Capture the cell that displays the provided text and extract its [x, y] central coordinate. 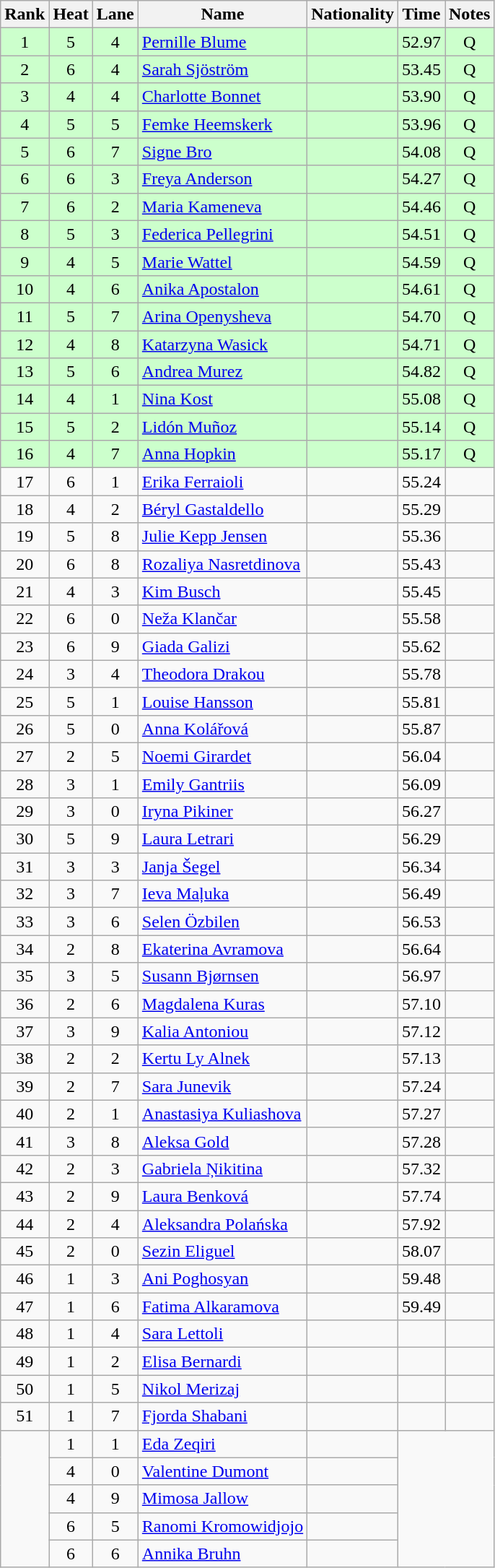
35 [25, 976]
Sezin Eliguel [222, 1252]
Marie Wattel [222, 261]
43 [25, 1196]
Fjorda Shabani [222, 1416]
Béryl Gastaldello [222, 509]
55.29 [421, 509]
Selen Özbilen [222, 922]
32 [25, 894]
Notes [469, 14]
56.97 [421, 976]
57.13 [421, 1059]
Sara Junevik [222, 1086]
54.61 [421, 289]
20 [25, 564]
54.82 [421, 372]
Ani Poghosyan [222, 1279]
Laura Benková [222, 1196]
Elisa Bernardi [222, 1361]
19 [25, 537]
16 [25, 454]
Aleksandra Polańska [222, 1224]
55.45 [421, 592]
33 [25, 922]
27 [25, 756]
37 [25, 1031]
Lidón Muñoz [222, 427]
41 [25, 1141]
Anika Apostalon [222, 289]
Rozaliya Nasretdinova [222, 564]
57.12 [421, 1031]
49 [25, 1361]
56.27 [421, 812]
15 [25, 427]
Sara Lettoli [222, 1334]
42 [25, 1169]
23 [25, 646]
44 [25, 1224]
34 [25, 949]
Maria Kameneva [222, 207]
Nina Kost [222, 399]
Noemi Girardet [222, 756]
55.14 [421, 427]
Name [222, 14]
39 [25, 1086]
Pernille Blume [222, 42]
55.08 [421, 399]
17 [25, 482]
Erika Ferraioli [222, 482]
56.49 [421, 894]
48 [25, 1334]
24 [25, 674]
Mimosa Jallow [222, 1499]
Time [421, 14]
38 [25, 1059]
47 [25, 1307]
Charlotte Bonnet [222, 97]
54.70 [421, 316]
59.48 [421, 1279]
Magdalena Kuras [222, 1004]
36 [25, 1004]
Lane [115, 14]
22 [25, 619]
57.24 [421, 1086]
57.32 [421, 1169]
30 [25, 839]
29 [25, 812]
Anastasiya Kuliashova [222, 1114]
53.45 [421, 69]
58.07 [421, 1252]
Louise Hansson [222, 701]
54.08 [421, 152]
53.90 [421, 97]
Theodora Drakou [222, 674]
Andrea Murez [222, 372]
Eda Zeqiri [222, 1444]
Annika Bruhn [222, 1554]
45 [25, 1252]
Nikol Merizaj [222, 1389]
Laura Letrari [222, 839]
57.28 [421, 1141]
46 [25, 1279]
14 [25, 399]
Sarah Sjöström [222, 69]
Anna Kolářová [222, 729]
Femke Heemskerk [222, 124]
Kim Busch [222, 592]
Kalia Antoniou [222, 1031]
Julie Kepp Jensen [222, 537]
Rank [25, 14]
52.97 [421, 42]
Anna Hopkin [222, 454]
55.81 [421, 701]
56.53 [421, 922]
Neža Klančar [222, 619]
54.46 [421, 207]
54.27 [421, 179]
59.49 [421, 1307]
50 [25, 1389]
56.34 [421, 867]
Heat [71, 14]
13 [25, 372]
Gabriela Ņikitina [222, 1169]
56.29 [421, 839]
Ranomi Kromowidjojo [222, 1526]
Freya Anderson [222, 179]
Iryna Pikiner [222, 812]
Kertu Ly Alnek [222, 1059]
55.24 [421, 482]
57.92 [421, 1224]
54.71 [421, 345]
Arina Openysheva [222, 316]
57.74 [421, 1196]
Giada Galizi [222, 646]
28 [25, 784]
57.10 [421, 1004]
25 [25, 701]
Federica Pellegrini [222, 234]
55.17 [421, 454]
Valentine Dumont [222, 1471]
11 [25, 316]
Fatima Alkaramova [222, 1307]
55.78 [421, 674]
51 [25, 1416]
56.04 [421, 756]
55.43 [421, 564]
Signe Bro [222, 152]
40 [25, 1114]
54.51 [421, 234]
31 [25, 867]
Nationality [353, 14]
Ieva Maļuka [222, 894]
Ekaterina Avramova [222, 949]
56.64 [421, 949]
10 [25, 289]
18 [25, 509]
55.58 [421, 619]
54.59 [421, 261]
Susann Bjørnsen [222, 976]
55.87 [421, 729]
55.62 [421, 646]
57.27 [421, 1114]
21 [25, 592]
Janja Šegel [222, 867]
56.09 [421, 784]
Aleksa Gold [222, 1141]
12 [25, 345]
Katarzyna Wasick [222, 345]
Emily Gantriis [222, 784]
55.36 [421, 537]
53.96 [421, 124]
26 [25, 729]
